Capture the cell that displays the provided text and extract its [X, Y] central coordinate. 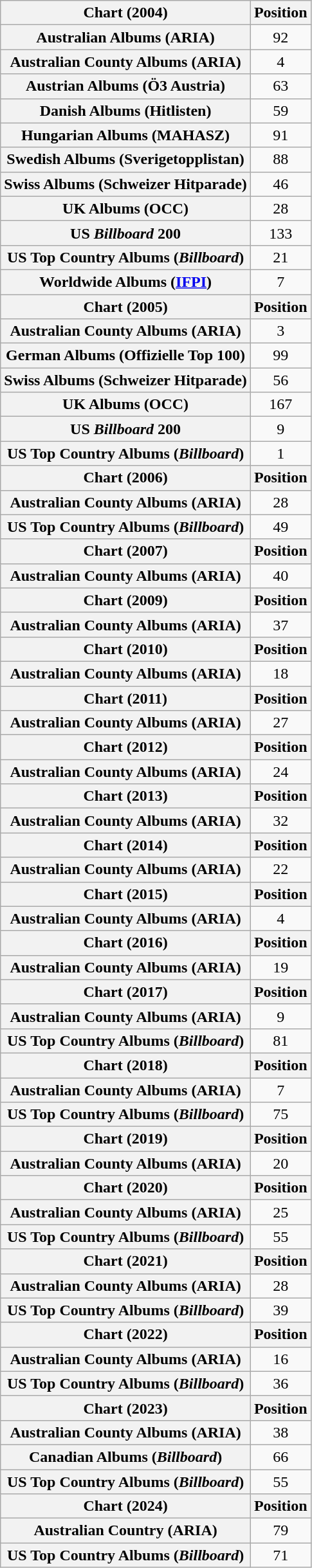
59 [280, 111]
Hungarian Albums (MAHASZ) [126, 135]
22 [280, 870]
36 [280, 1383]
Canadian Albums (Billboard) [126, 1457]
Austrian Albums (Ö3 Austria) [126, 86]
Chart (2012) [126, 747]
32 [280, 821]
Chart (2018) [126, 1065]
46 [280, 184]
92 [280, 37]
71 [280, 1555]
Australian Albums (ARIA) [126, 37]
16 [280, 1359]
88 [280, 160]
40 [280, 576]
Chart (2007) [126, 551]
Chart (2015) [126, 894]
24 [280, 772]
27 [280, 723]
Chart (2019) [126, 1139]
Chart (2014) [126, 845]
25 [280, 1212]
3 [280, 331]
49 [280, 527]
Chart (2017) [126, 992]
56 [280, 380]
37 [280, 624]
German Albums (Offizielle Top 100) [126, 356]
20 [280, 1163]
Chart (2021) [126, 1261]
19 [280, 967]
Swedish Albums (Sverigetopplistan) [126, 160]
81 [280, 1041]
Chart (2023) [126, 1408]
Chart (2011) [126, 698]
91 [280, 135]
99 [280, 356]
Chart (2020) [126, 1188]
Chart (2022) [126, 1335]
21 [280, 257]
Chart (2024) [126, 1506]
Worldwide Albums (IFPI) [126, 282]
79 [280, 1531]
Chart (2010) [126, 649]
Chart (2016) [126, 943]
133 [280, 233]
Chart (2005) [126, 307]
1 [280, 453]
75 [280, 1115]
Danish Albums (Hitlisten) [126, 111]
Chart (2013) [126, 796]
18 [280, 673]
Chart (2006) [126, 478]
66 [280, 1457]
Australian Country (ARIA) [126, 1531]
Chart (2009) [126, 600]
39 [280, 1310]
167 [280, 405]
Chart (2004) [126, 13]
63 [280, 86]
38 [280, 1432]
